Provide the (X, Y) coordinate of the cell's center where the given text is located.  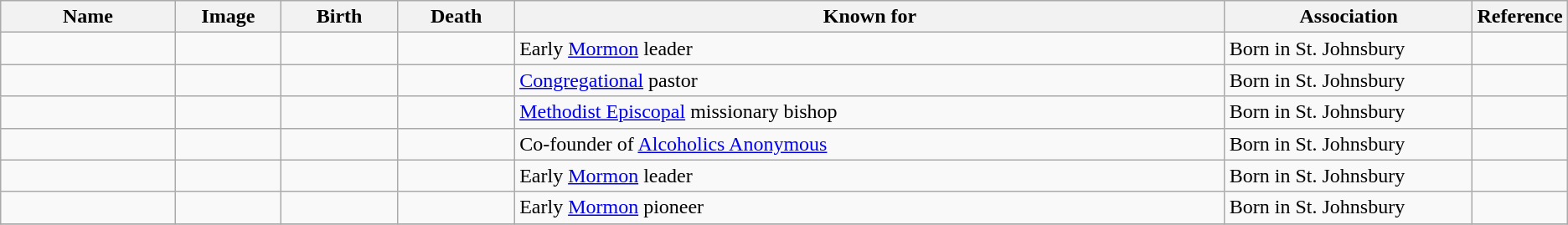
Known for (870, 17)
Early Mormon pioneer (870, 207)
Birth (338, 17)
Death (456, 17)
Reference (1519, 17)
Association (1349, 17)
Name (88, 17)
Methodist Episcopal missionary bishop (870, 112)
Image (228, 17)
Co-founder of Alcoholics Anonymous (870, 144)
Congregational pastor (870, 80)
